Identify which cell holds the provided text, then report its [x, y] central coordinate. 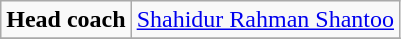
Head coach [66, 20]
Shahidur Rahman Shantoo [265, 20]
